Output the (x, y) coordinate of the center of the cell containing the given text.  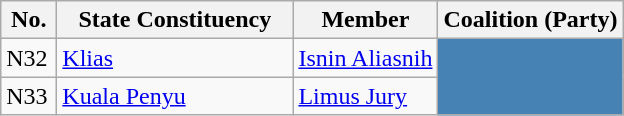
N33 (29, 96)
N32 (29, 58)
Kuala Penyu (175, 96)
No. (29, 20)
Member (366, 20)
State Constituency (175, 20)
Isnin Aliasnih (366, 58)
Limus Jury (366, 96)
Klias (175, 58)
Coalition (Party) (530, 20)
